For the text-containing cell, return its midpoint in (X, Y) coordinate format. 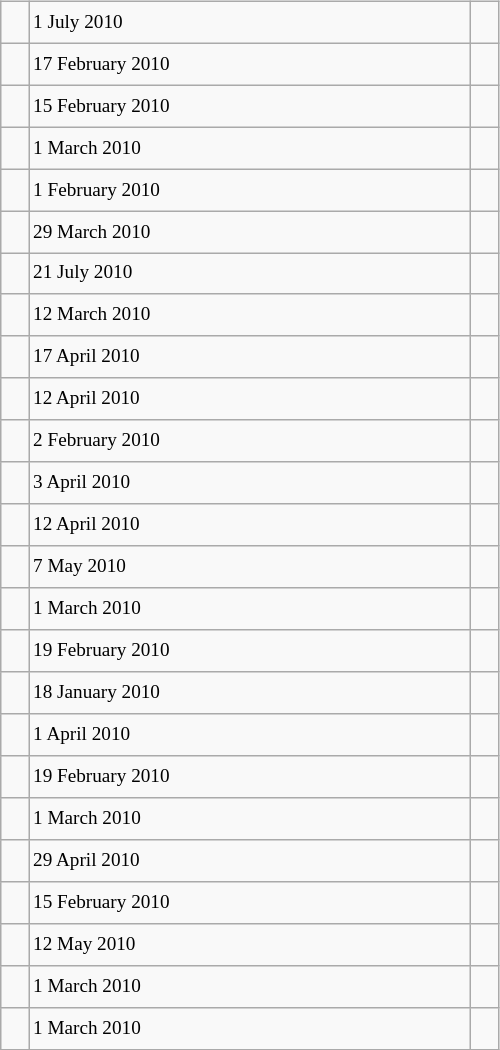
18 January 2010 (249, 693)
3 April 2010 (249, 483)
12 March 2010 (249, 315)
21 July 2010 (249, 274)
12 May 2010 (249, 944)
7 May 2010 (249, 567)
29 April 2010 (249, 861)
1 April 2010 (249, 735)
1 July 2010 (249, 22)
17 February 2010 (249, 64)
29 March 2010 (249, 232)
1 February 2010 (249, 190)
17 April 2010 (249, 357)
2 February 2010 (249, 441)
